Locate the cell with the specified text and output its (X, Y) center coordinate. 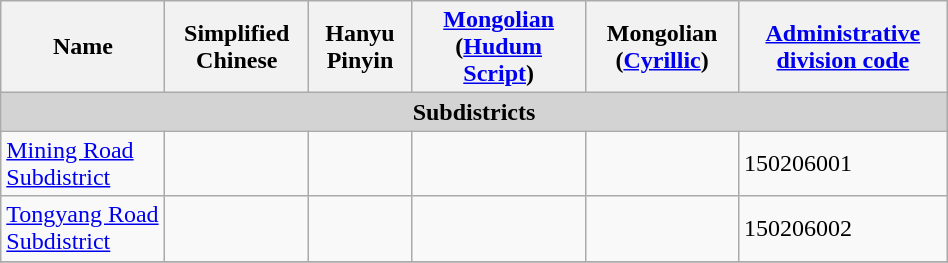
Simplified Chinese (237, 47)
Mongolian (Cyrillic) (662, 47)
Tongyang Road Subdistrict (83, 228)
Name (83, 47)
Subdistricts (474, 112)
Hanyu Pinyin (360, 47)
Mining Road Subdistrict (83, 164)
Mongolian (Hudum Script) (498, 47)
Administrative division code (842, 47)
150206002 (842, 228)
150206001 (842, 164)
